Extract the (x, y) coordinate from the center of the cell holding the provided text.  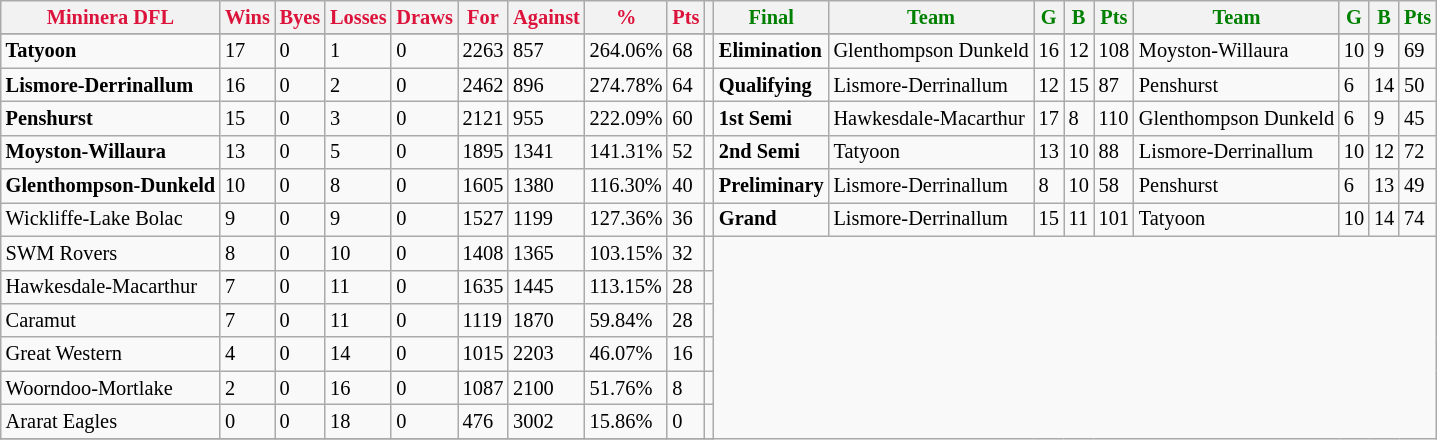
476 (483, 421)
1119 (483, 320)
% (626, 17)
52 (686, 152)
108 (1114, 51)
127.36% (626, 219)
116.30% (626, 186)
2263 (483, 51)
1st Semi (772, 118)
36 (686, 219)
74 (1418, 219)
Losses (358, 17)
Glenthompson-Dunkeld (110, 186)
1341 (546, 152)
2121 (483, 118)
Caramut (110, 320)
68 (686, 51)
113.15% (626, 287)
Qualifying (772, 85)
110 (1114, 118)
Preliminary (772, 186)
Final (772, 17)
Wickliffe-Lake Bolac (110, 219)
51.76% (626, 388)
18 (358, 421)
Wins (248, 17)
2nd Semi (772, 152)
58 (1114, 186)
5 (358, 152)
1635 (483, 287)
50 (1418, 85)
69 (1418, 51)
Mininera DFL (110, 17)
1408 (483, 253)
40 (686, 186)
Grand (772, 219)
For (483, 17)
264.06% (626, 51)
32 (686, 253)
2462 (483, 85)
955 (546, 118)
64 (686, 85)
1605 (483, 186)
4 (248, 354)
59.84% (626, 320)
Byes (300, 17)
72 (1418, 152)
1895 (483, 152)
87 (1114, 85)
Ararat Eagles (110, 421)
2100 (546, 388)
Woorndoo-Mortlake (110, 388)
1015 (483, 354)
49 (1418, 186)
141.31% (626, 152)
857 (546, 51)
46.07% (626, 354)
1527 (483, 219)
1445 (546, 287)
274.78% (626, 85)
Draws (424, 17)
1380 (546, 186)
2203 (546, 354)
1 (358, 51)
Against (546, 17)
222.09% (626, 118)
15.86% (626, 421)
60 (686, 118)
Elimination (772, 51)
1365 (546, 253)
896 (546, 85)
Great Western (110, 354)
1199 (546, 219)
1087 (483, 388)
3002 (546, 421)
88 (1114, 152)
101 (1114, 219)
SWM Rovers (110, 253)
103.15% (626, 253)
45 (1418, 118)
1870 (546, 320)
3 (358, 118)
